For the text-containing cell, return its midpoint in (X, Y) coordinate format. 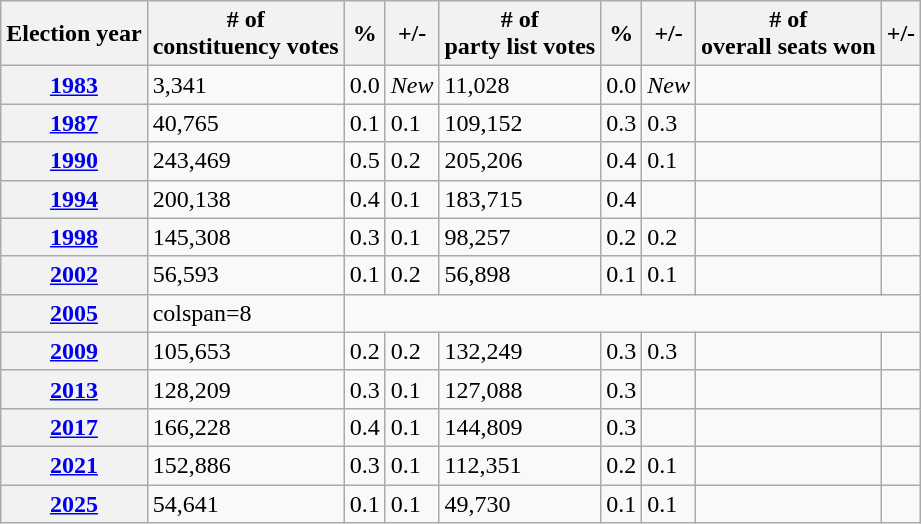
2021 (74, 465)
200,138 (246, 199)
132,249 (520, 351)
1990 (74, 161)
112,351 (520, 465)
40,765 (246, 123)
Election year (74, 34)
3,341 (246, 85)
colspan=8 (246, 313)
145,308 (246, 237)
98,257 (520, 237)
1994 (74, 199)
183,715 (520, 199)
1998 (74, 237)
2002 (74, 275)
2005 (74, 313)
128,209 (246, 389)
127,088 (520, 389)
2017 (74, 427)
144,809 (520, 427)
1983 (74, 85)
2013 (74, 389)
109,152 (520, 123)
56,898 (520, 275)
0.5 (364, 161)
166,228 (246, 427)
205,206 (520, 161)
54,641 (246, 503)
11,028 (520, 85)
1987 (74, 123)
# ofoverall seats won (788, 34)
56,593 (246, 275)
152,886 (246, 465)
# ofparty list votes (520, 34)
# ofconstituency votes (246, 34)
49,730 (520, 503)
2009 (74, 351)
2025 (74, 503)
243,469 (246, 161)
105,653 (246, 351)
